Determine the (x, y) coordinate at the center of the cell enclosing the given text.  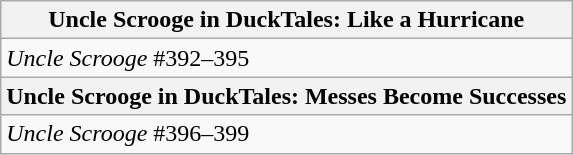
Uncle Scrooge in DuckTales: Messes Become Successes (286, 96)
Uncle Scrooge #392–395 (286, 58)
Uncle Scrooge #396–399 (286, 134)
Uncle Scrooge in DuckTales: Like a Hurricane (286, 20)
